Provide the (X, Y) coordinate of the cell's center where the given text is located.  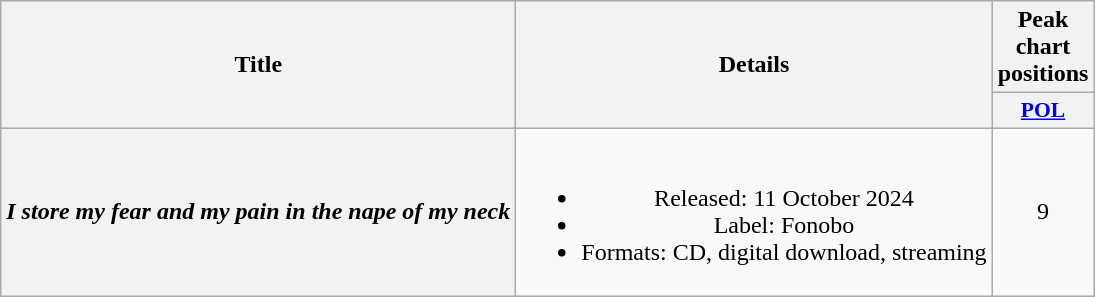
Peak chart positions (1043, 47)
POL (1043, 111)
Details (754, 65)
Title (258, 65)
I store my fear and my pain in the nape of my neck (258, 212)
Released: 11 October 2024Label: FonoboFormats: CD, digital download, streaming (754, 212)
9 (1043, 212)
